Determine the (x, y) coordinate at the center of the cell enclosing the given text.  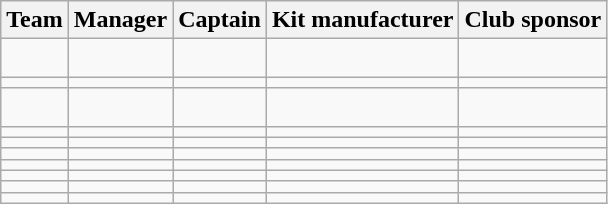
Kit manufacturer (362, 20)
Team (35, 20)
Captain (220, 20)
Club sponsor (533, 20)
Manager (120, 20)
